Identify which cell holds the provided text, then report its (x, y) central coordinate. 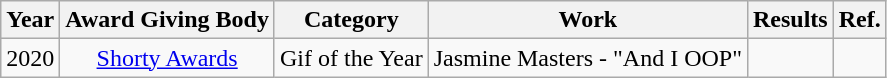
Ref. (860, 20)
Shorty Awards (168, 58)
Award Giving Body (168, 20)
Year (30, 20)
2020 (30, 58)
Jasmine Masters - "And I OOP" (588, 58)
Work (588, 20)
Gif of the Year (351, 58)
Results (790, 20)
Category (351, 20)
